Output the [X, Y] coordinate of the center of the cell containing the given text.  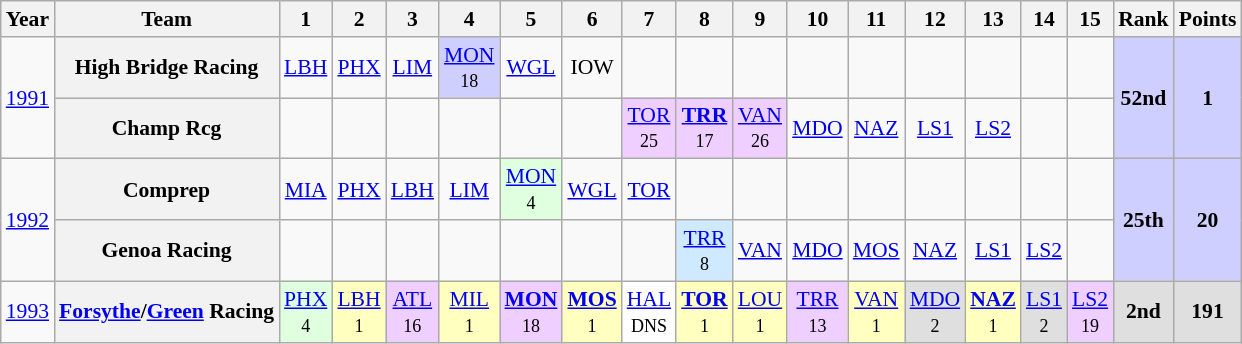
20 [1208, 220]
14 [1044, 19]
191 [1208, 312]
1992 [28, 220]
Comprep [166, 190]
HALDNS [649, 312]
PHX4 [306, 312]
MIL1 [470, 312]
VAN26 [760, 128]
NAZ1 [993, 312]
52nd [1144, 98]
MON4 [532, 190]
1991 [28, 98]
LOU1 [760, 312]
Year [28, 19]
MIA [306, 190]
2 [358, 19]
TOR [649, 190]
MDO2 [936, 312]
Genoa Racing [166, 250]
25th [1144, 220]
MOS [876, 250]
TOR25 [649, 128]
IOW [592, 68]
7 [649, 19]
VAN1 [876, 312]
MOS1 [592, 312]
ATL16 [412, 312]
TOR1 [704, 312]
11 [876, 19]
Team [166, 19]
2nd [1144, 312]
1993 [28, 312]
9 [760, 19]
TRR8 [704, 250]
TRR13 [818, 312]
3 [412, 19]
LS12 [1044, 312]
VAN [760, 250]
High Bridge Racing [166, 68]
13 [993, 19]
Points [1208, 19]
Forsythe/Green Racing [166, 312]
6 [592, 19]
LBH1 [358, 312]
5 [532, 19]
LS219 [1090, 312]
8 [704, 19]
Champ Rcg [166, 128]
Rank [1144, 19]
15 [1090, 19]
12 [936, 19]
TRR17 [704, 128]
4 [470, 19]
10 [818, 19]
